Extract the [x, y] coordinate from the center of the cell holding the provided text.  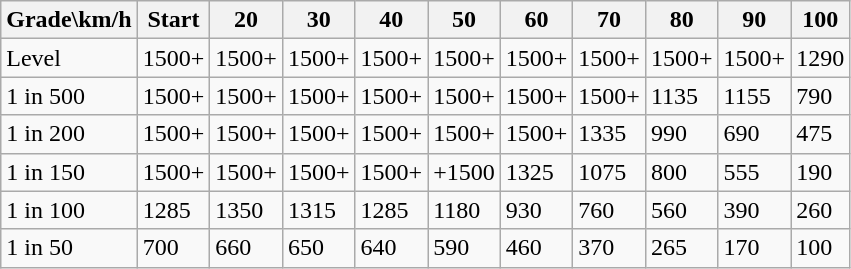
1 in 150 [69, 172]
390 [754, 210]
60 [536, 20]
50 [464, 20]
80 [682, 20]
1315 [318, 210]
265 [682, 248]
690 [754, 134]
20 [246, 20]
370 [610, 248]
Level [69, 58]
760 [610, 210]
170 [754, 248]
1180 [464, 210]
1335 [610, 134]
30 [318, 20]
1290 [820, 58]
40 [392, 20]
660 [246, 248]
640 [392, 248]
800 [682, 172]
650 [318, 248]
1350 [246, 210]
590 [464, 248]
1 in 50 [69, 248]
Grade\km/h [69, 20]
1 in 100 [69, 210]
90 [754, 20]
+1500 [464, 172]
260 [820, 210]
1135 [682, 96]
475 [820, 134]
1 in 500 [69, 96]
1 in 200 [69, 134]
700 [174, 248]
930 [536, 210]
1325 [536, 172]
70 [610, 20]
560 [682, 210]
1075 [610, 172]
Start [174, 20]
460 [536, 248]
790 [820, 96]
990 [682, 134]
190 [820, 172]
555 [754, 172]
1155 [754, 96]
